For the text-containing cell, return its midpoint in (x, y) coordinate format. 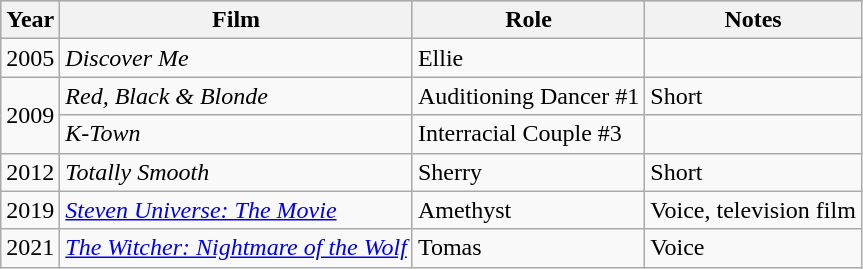
Discover Me (236, 58)
The Witcher: Nightmare of the Wolf (236, 248)
Ellie (528, 58)
Role (528, 20)
Film (236, 20)
2021 (30, 248)
Voice, television film (754, 210)
Notes (754, 20)
2005 (30, 58)
Red, Black & Blonde (236, 96)
Year (30, 20)
Totally Smooth (236, 172)
2019 (30, 210)
Sherry (528, 172)
Tomas (528, 248)
Auditioning Dancer #1 (528, 96)
Interracial Couple #3 (528, 134)
K-Town (236, 134)
Amethyst (528, 210)
2012 (30, 172)
2009 (30, 115)
Steven Universe: The Movie (236, 210)
Voice (754, 248)
